From the cell containing the given text, extract its center point as [X, Y] coordinate. 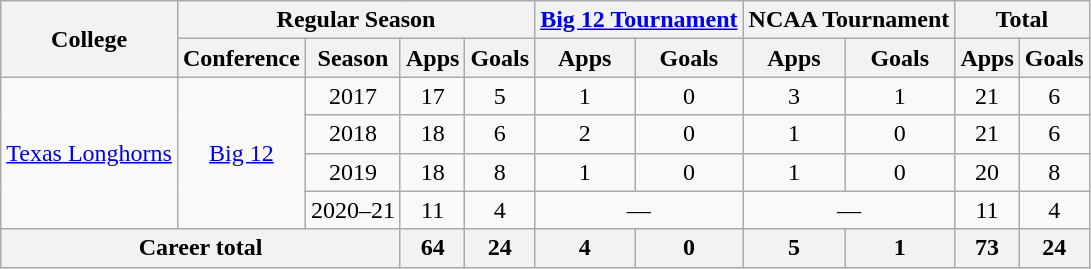
64 [432, 248]
Career total [201, 248]
2017 [352, 96]
Season [352, 58]
17 [432, 96]
NCAA Tournament [849, 20]
Texas Longhorns [90, 153]
3 [794, 96]
2019 [352, 172]
Big 12 Tournament [639, 20]
Big 12 [241, 153]
College [90, 39]
Total [1022, 20]
2 [585, 134]
2018 [352, 134]
Conference [241, 58]
Regular Season [356, 20]
2020–21 [352, 210]
20 [987, 172]
73 [987, 248]
